Find where the given text appears and provide that cell's center as [X, Y] coordinate. 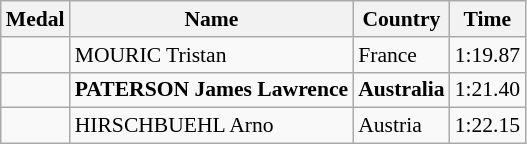
1:19.87 [488, 55]
Time [488, 19]
Medal [36, 19]
1:22.15 [488, 126]
HIRSCHBUEHL Arno [212, 126]
Country [401, 19]
Name [212, 19]
1:21.40 [488, 90]
PATERSON James Lawrence [212, 90]
Austria [401, 126]
France [401, 55]
MOURIC Tristan [212, 55]
Australia [401, 90]
